Detect which cell encompasses the target text, then output its (X, Y) center coordinate. 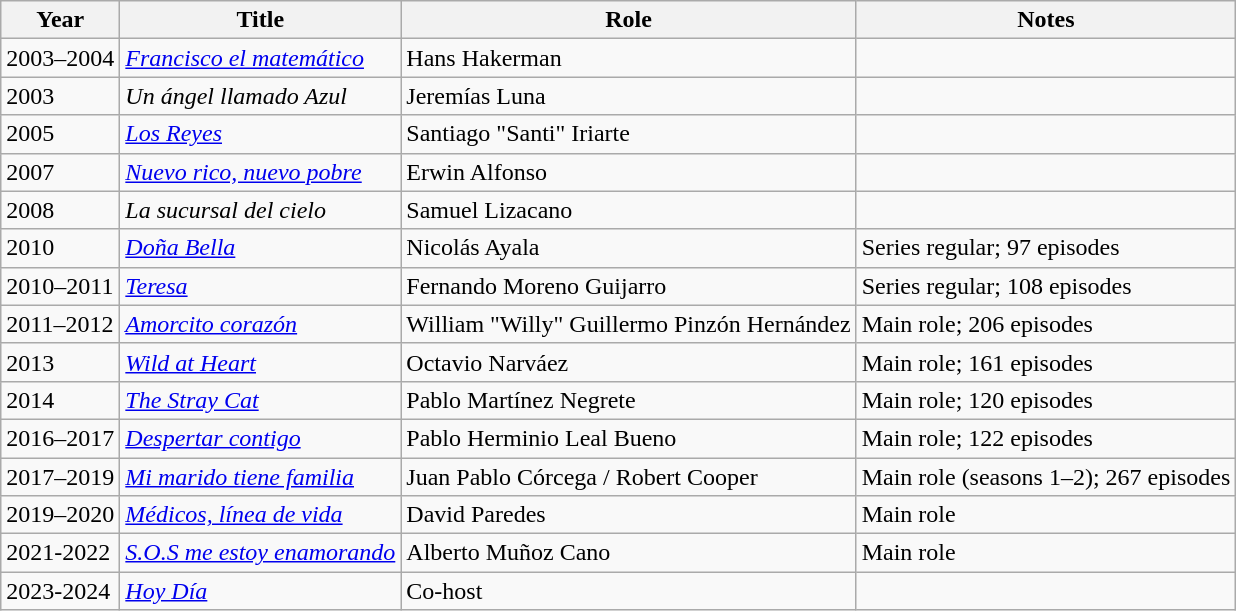
William "Willy" Guillermo Pinzón Hernández (628, 324)
The Stray Cat (260, 400)
2010–2011 (60, 286)
Pablo Herminio Leal Bueno (628, 438)
2021-2022 (60, 553)
Main role; 206 episodes (1046, 324)
Hoy Día (260, 591)
Un ángel llamado Azul (260, 96)
Amorcito corazón (260, 324)
Main role; 120 episodes (1046, 400)
2013 (60, 362)
Despertar contigo (260, 438)
Médicos, línea de vida (260, 515)
David Paredes (628, 515)
2017–2019 (60, 477)
La sucursal del cielo (260, 210)
2003–2004 (60, 58)
Main role; 122 episodes (1046, 438)
Series regular; 108 episodes (1046, 286)
2005 (60, 134)
Octavio Narváez (628, 362)
Juan Pablo Córcega / Robert Cooper (628, 477)
Mi marido tiene familia (260, 477)
Pablo Martínez Negrete (628, 400)
S.O.S me estoy enamorando (260, 553)
Co-host (628, 591)
Santiago "Santi" Iriarte (628, 134)
Los Reyes (260, 134)
Role (628, 20)
Samuel Lizacano (628, 210)
Francisco el matemático (260, 58)
2003 (60, 96)
Series regular; 97 episodes (1046, 248)
Nicolás Ayala (628, 248)
Notes (1046, 20)
Erwin Alfonso (628, 172)
2014 (60, 400)
Fernando Moreno Guijarro (628, 286)
Nuevo rico, nuevo pobre (260, 172)
2019–2020 (60, 515)
2011–2012 (60, 324)
2008 (60, 210)
Alberto Muñoz Cano (628, 553)
2007 (60, 172)
2016–2017 (60, 438)
Doña Bella (260, 248)
Wild at Heart (260, 362)
Main role (seasons 1–2); 267 episodes (1046, 477)
2023-2024 (60, 591)
Teresa (260, 286)
2010 (60, 248)
Jeremías Luna (628, 96)
Main role; 161 episodes (1046, 362)
Hans Hakerman (628, 58)
Title (260, 20)
Year (60, 20)
